Locate the cell with the specified text and output its [x, y] center coordinate. 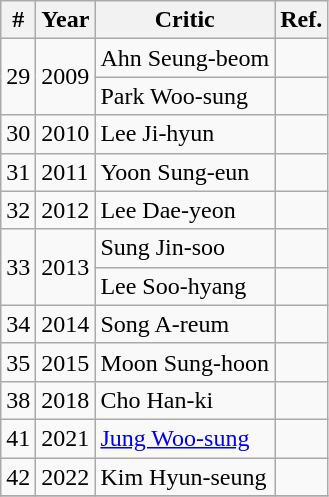
Ref. [302, 20]
Park Woo-sung [185, 96]
42 [18, 477]
2012 [66, 210]
Kim Hyun-seung [185, 477]
2013 [66, 267]
Sung Jin-soo [185, 248]
Jung Woo-sung [185, 438]
35 [18, 362]
Lee Ji-hyun [185, 134]
Yoon Sung-eun [185, 172]
38 [18, 400]
2014 [66, 324]
2022 [66, 477]
# [18, 20]
30 [18, 134]
Year [66, 20]
Song A-reum [185, 324]
31 [18, 172]
Ahn Seung-beom [185, 58]
2011 [66, 172]
Lee Soo-hyang [185, 286]
Cho Han-ki [185, 400]
2009 [66, 77]
33 [18, 267]
34 [18, 324]
Critic [185, 20]
29 [18, 77]
2015 [66, 362]
Moon Sung-hoon [185, 362]
2010 [66, 134]
2021 [66, 438]
41 [18, 438]
Lee Dae-yeon [185, 210]
2018 [66, 400]
32 [18, 210]
